Return [x, y] of the center of cell containing provided text 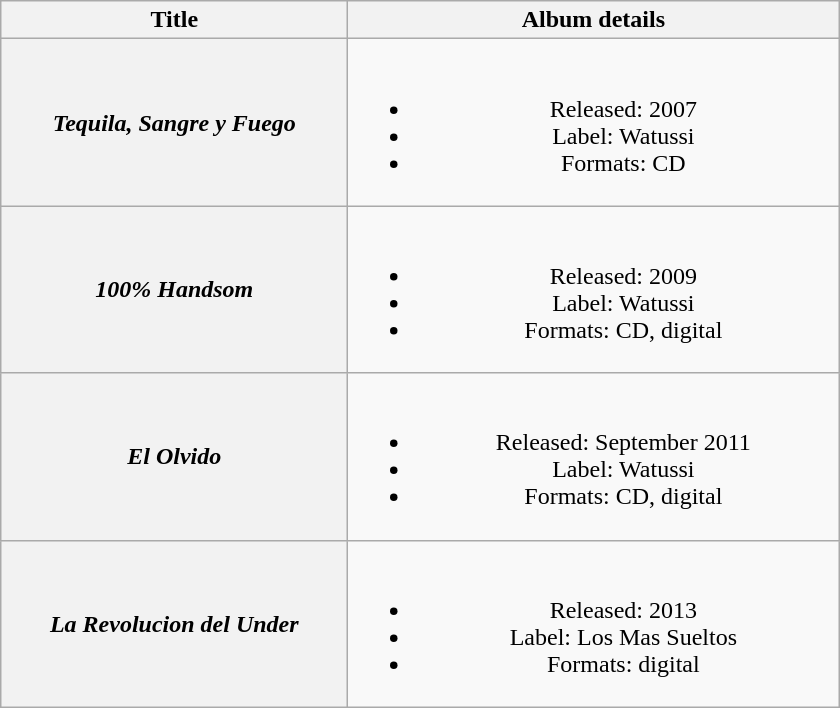
Released: September 2011Label: WatussiFormats: CD, digital [594, 456]
Released: 2007Label: WatussiFormats: CD [594, 122]
El Olvido [174, 456]
Tequila, Sangre y Fuego [174, 122]
100% Handsom [174, 290]
Title [174, 20]
Album details [594, 20]
Released: 2013Label: Los Mas SueltosFormats: digital [594, 624]
Released: 2009Label: WatussiFormats: CD, digital [594, 290]
La Revolucion del Under [174, 624]
